Return the [x, y] coordinate for the center point of the cell that contains the specified text.  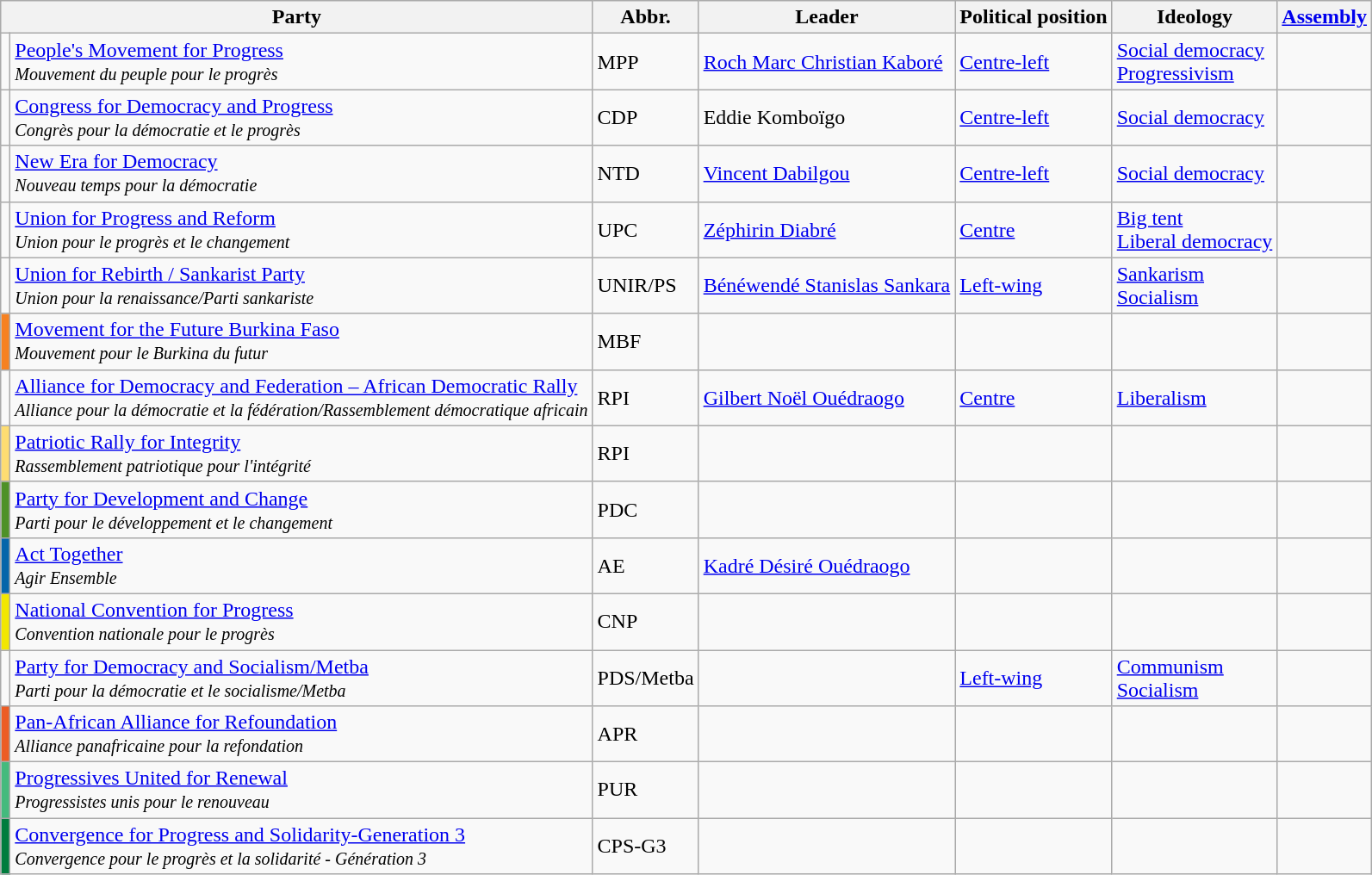
CDP [646, 117]
APR [646, 734]
Party for Development and ChangeParti pour le développement et le changement [301, 510]
Political position [1034, 17]
Leader [827, 17]
Bénéwendé Stanislas Sankara [827, 286]
Pan-African Alliance for RefoundationAlliance panafricaine pour la refondation [301, 734]
Vincent Dabilgou [827, 174]
Gilbert Noël Ouédraogo [827, 398]
Liberalism [1195, 398]
Party for Democracy and Socialism/MetbaParti pour la démocratie et le socialisme/Metba [301, 677]
New Era for DemocracyNouveau temps pour la démocratie [301, 174]
Progressives United for RenewalProgressistes unis pour le renouveau [301, 791]
Act TogetherAgir Ensemble [301, 565]
PDS/Metba [646, 677]
MBF [646, 341]
UNIR/PS [646, 286]
NTD [646, 174]
CPS-G3 [646, 846]
Union for Rebirth / Sankarist PartyUnion pour la renaissance/Parti sankariste [301, 286]
Patriotic Rally for IntegrityRassemblement patriotique pour l'intégrité [301, 453]
Eddie Komboïgo [827, 117]
SankarismSocialism [1195, 286]
Roch Marc Christian Kaboré [827, 62]
CNP [646, 622]
Ideology [1195, 17]
Congress for Democracy and ProgressCongrès pour la démocratie et le progrès [301, 117]
People's Movement for ProgressMouvement du peuple pour le progrès [301, 62]
Union for Progress and ReformUnion pour le progrès et le changement [301, 229]
Assembly [1325, 17]
Party [296, 17]
MPP [646, 62]
Zéphirin Diabré [827, 229]
Abbr. [646, 17]
UPC [646, 229]
National Convention for ProgressConvention nationale pour le progrès [301, 622]
Movement for the Future Burkina FasoMouvement pour le Burkina du futur [301, 341]
Alliance for Democracy and Federation – African Democratic RallyAlliance pour la démocratie et la fédération/Rassemblement démocratique africain [301, 398]
PDC [646, 510]
CommunismSocialism [1195, 677]
Convergence for Progress and Solidarity-Generation 3Convergence pour le progrès et la solidarité - Génération 3 [301, 846]
Kadré Désiré Ouédraogo [827, 565]
Social democracyProgressivism [1195, 62]
AE [646, 565]
Big tentLiberal democracy [1195, 229]
PUR [646, 791]
